Return the (x, y) coordinate for the center point of the cell that contains the specified text.  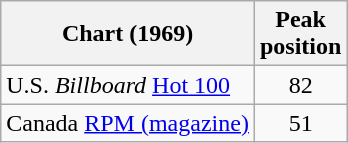
U.S. Billboard Hot 100 (128, 85)
Canada RPM (magazine) (128, 123)
Chart (1969) (128, 34)
51 (300, 123)
Peakposition (300, 34)
82 (300, 85)
